Provide the (X, Y) coordinate of the cell's center where the given text is located.  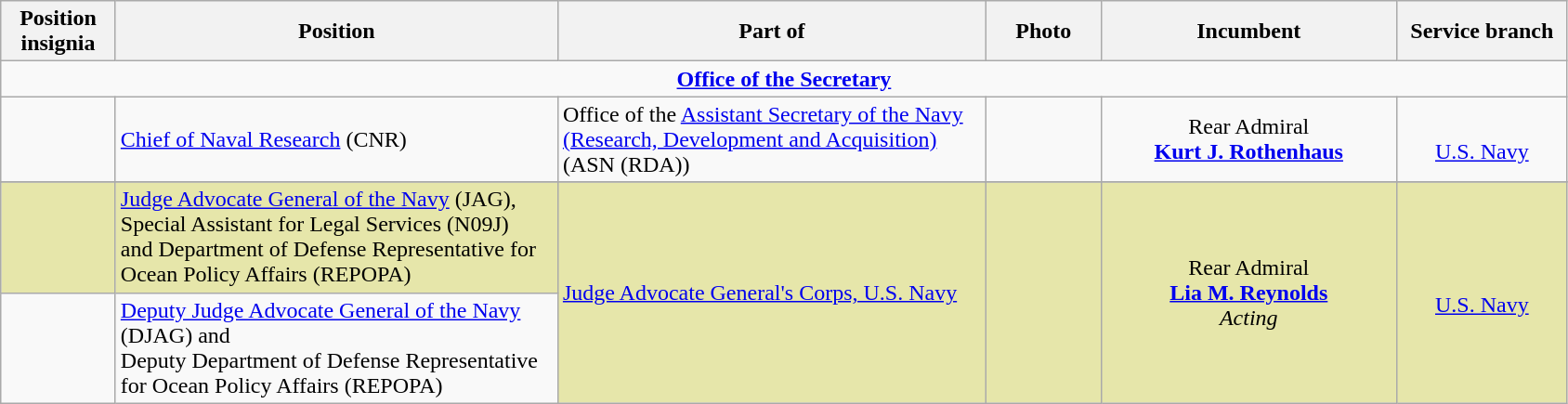
Position insignia (59, 32)
Rear AdmiralLia M. ReynoldsActing (1248, 293)
Office of the Secretary (784, 79)
Incumbent (1248, 32)
Office of the Assistant Secretary of the Navy (Research, Development and Acquisition) (ASN (RDA)) (771, 139)
Judge Advocate General's Corps, U.S. Navy (771, 293)
Rear AdmiralKurt J. Rothenhaus (1248, 139)
Position (336, 32)
Chief of Naval Research (CNR) (336, 139)
Part of (771, 32)
Service branch (1483, 32)
Deputy Judge Advocate General of the Navy (DJAG) andDeputy Department of Defense Representative for Ocean Policy Affairs (REPOPA) (336, 347)
Photo (1043, 32)
